Return (x, y) of the center of cell containing provided text 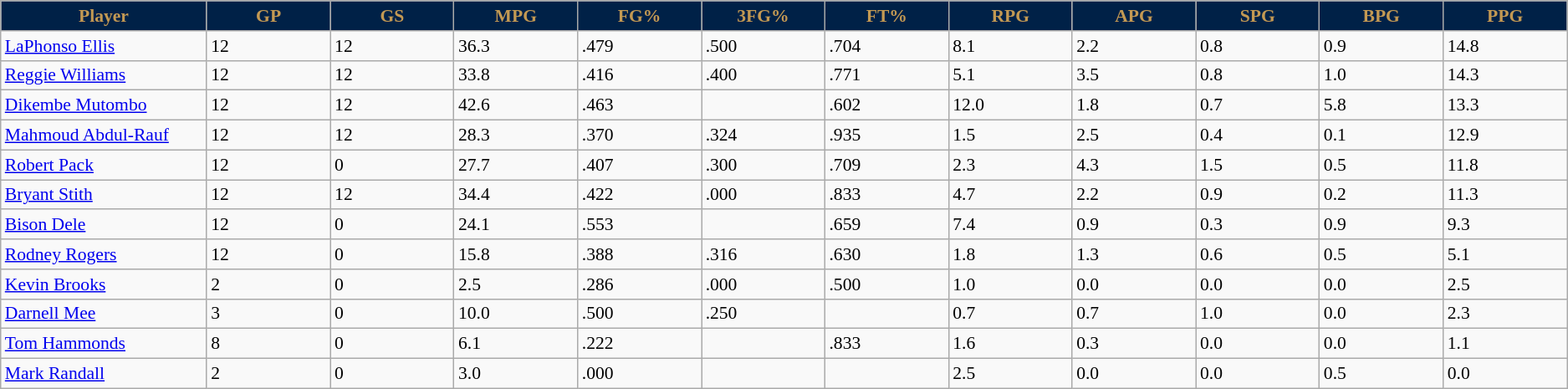
APG (1134, 16)
.630 (886, 254)
13.3 (1505, 105)
.300 (764, 165)
.222 (640, 344)
24.1 (516, 225)
0.2 (1382, 195)
0.4 (1258, 136)
9.3 (1505, 225)
.286 (640, 284)
12.9 (1505, 136)
12.0 (1010, 105)
Tom Hammonds (104, 344)
33.8 (516, 75)
.659 (886, 225)
.250 (764, 314)
1.6 (1010, 344)
Robert Pack (104, 165)
3FG% (764, 16)
.400 (764, 75)
8.1 (1010, 46)
14.8 (1505, 46)
.479 (640, 46)
3.0 (516, 374)
0.1 (1382, 136)
.553 (640, 225)
.422 (640, 195)
34.4 (516, 195)
4.7 (1010, 195)
Player (104, 16)
11.8 (1505, 165)
8 (268, 344)
FG% (640, 16)
Rodney Rogers (104, 254)
.388 (640, 254)
15.8 (516, 254)
3 (268, 314)
Bison Dele (104, 225)
10.0 (516, 314)
RPG (1010, 16)
.704 (886, 46)
.416 (640, 75)
Dikembe Mutombo (104, 105)
7.4 (1010, 225)
1.3 (1134, 254)
BPG (1382, 16)
Darnell Mee (104, 314)
Kevin Brooks (104, 284)
3.5 (1134, 75)
1.1 (1505, 344)
Bryant Stith (104, 195)
.407 (640, 165)
Reggie Williams (104, 75)
SPG (1258, 16)
5.8 (1382, 105)
.771 (886, 75)
FT% (886, 16)
36.3 (516, 46)
14.3 (1505, 75)
.370 (640, 136)
Mark Randall (104, 374)
GP (268, 16)
.935 (886, 136)
.602 (886, 105)
11.3 (1505, 195)
GS (392, 16)
Mahmoud Abdul-Rauf (104, 136)
PPG (1505, 16)
.463 (640, 105)
42.6 (516, 105)
4.3 (1134, 165)
27.7 (516, 165)
0.6 (1258, 254)
6.1 (516, 344)
MPG (516, 16)
LaPhonso Ellis (104, 46)
.709 (886, 165)
.324 (764, 136)
28.3 (516, 136)
.316 (764, 254)
